Determine the [X, Y] coordinate at the center of the cell enclosing the given text.  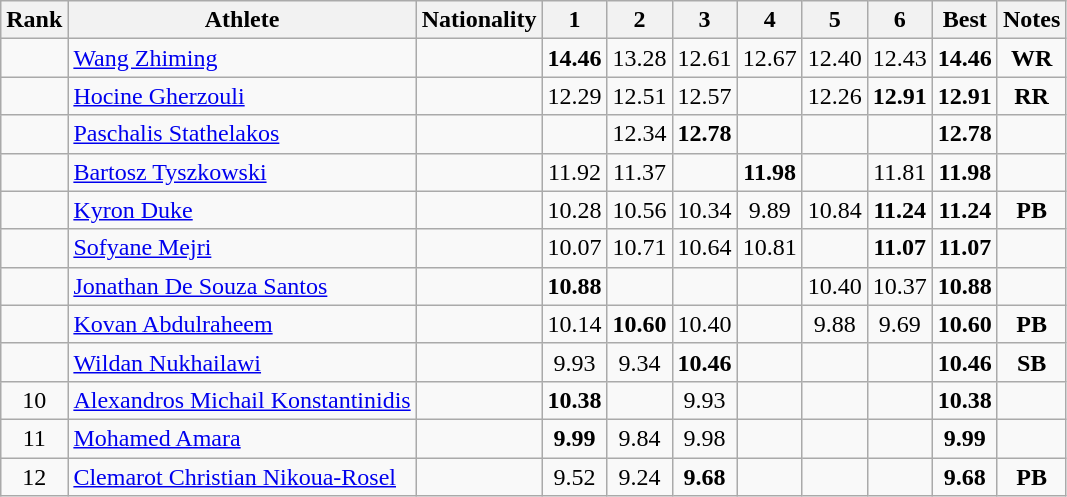
11.81 [900, 172]
SB [1031, 362]
12.67 [770, 58]
12.40 [834, 58]
10.14 [574, 324]
Rank [34, 20]
Alexandros Michail Konstantinidis [242, 400]
9.89 [770, 210]
10.07 [574, 248]
Kyron Duke [242, 210]
10.71 [640, 248]
4 [770, 20]
10.37 [900, 286]
Wildan Nukhailawi [242, 362]
Mohamed Amara [242, 438]
12 [34, 477]
11.92 [574, 172]
12.34 [640, 134]
Notes [1031, 20]
10.56 [640, 210]
12.26 [834, 96]
Kovan Abdulraheem [242, 324]
9.98 [704, 438]
9.24 [640, 477]
12.51 [640, 96]
11 [34, 438]
9.69 [900, 324]
10.64 [704, 248]
11.37 [640, 172]
6 [900, 20]
WR [1031, 58]
9.34 [640, 362]
12.43 [900, 58]
Best [964, 20]
12.57 [704, 96]
13.28 [640, 58]
Clemarot Christian Nikoua-Rosel [242, 477]
RR [1031, 96]
1 [574, 20]
Nationality [479, 20]
Paschalis Stathelakos [242, 134]
9.52 [574, 477]
Athlete [242, 20]
10 [34, 400]
2 [640, 20]
Sofyane Mejri [242, 248]
10.84 [834, 210]
3 [704, 20]
12.29 [574, 96]
9.84 [640, 438]
12.61 [704, 58]
Hocine Gherzouli [242, 96]
Wang Zhiming [242, 58]
5 [834, 20]
10.28 [574, 210]
9.88 [834, 324]
Jonathan De Souza Santos [242, 286]
10.81 [770, 248]
10.34 [704, 210]
Bartosz Tyszkowski [242, 172]
